Find where the given text appears and provide that cell's center as (x, y) coordinate. 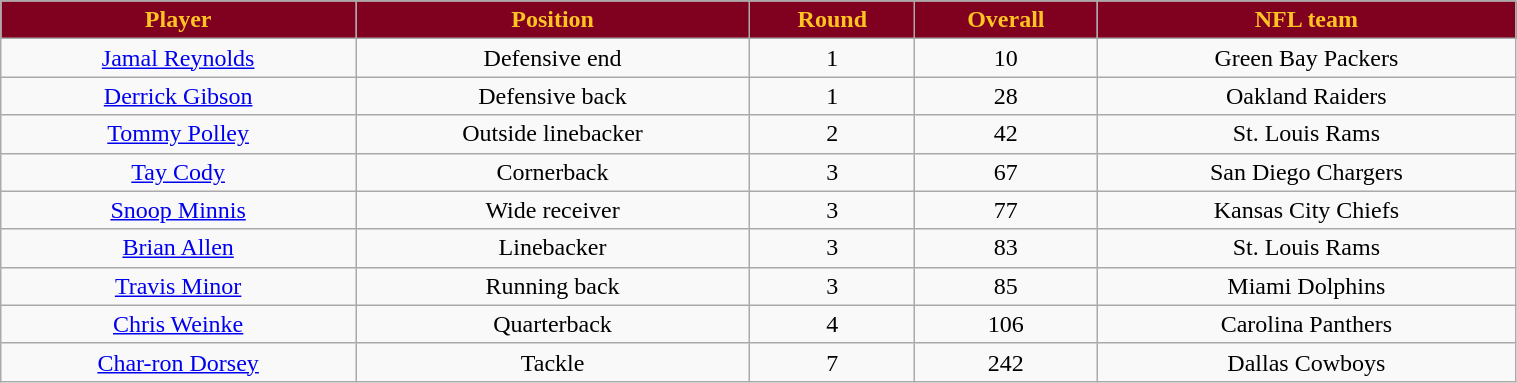
Cornerback (553, 172)
Tackle (553, 362)
Tay Cody (178, 172)
106 (1006, 324)
Position (553, 20)
Quarterback (553, 324)
Carolina Panthers (1306, 324)
Defensive end (553, 58)
NFL team (1306, 20)
Running back (553, 286)
Defensive back (553, 96)
Linebacker (553, 248)
Kansas City Chiefs (1306, 210)
28 (1006, 96)
Snoop Minnis (178, 210)
Overall (1006, 20)
Player (178, 20)
77 (1006, 210)
10 (1006, 58)
Char-ron Dorsey (178, 362)
4 (832, 324)
Jamal Reynolds (178, 58)
67 (1006, 172)
Tommy Polley (178, 134)
7 (832, 362)
Brian Allen (178, 248)
Miami Dolphins (1306, 286)
Derrick Gibson (178, 96)
83 (1006, 248)
Wide receiver (553, 210)
Outside linebacker (553, 134)
San Diego Chargers (1306, 172)
242 (1006, 362)
Chris Weinke (178, 324)
2 (832, 134)
Oakland Raiders (1306, 96)
Travis Minor (178, 286)
Dallas Cowboys (1306, 362)
85 (1006, 286)
42 (1006, 134)
Round (832, 20)
Green Bay Packers (1306, 58)
